Locate the cell with the specified text and output its (x, y) center coordinate. 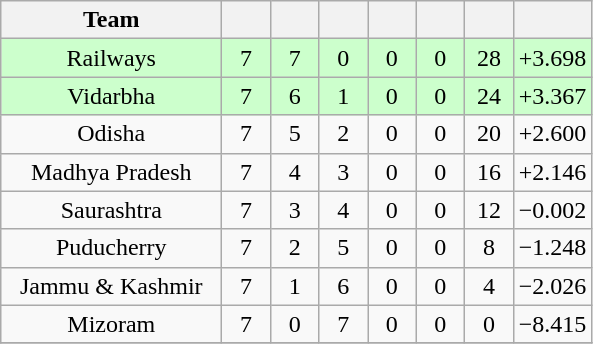
Mizoram (112, 324)
−0.002 (552, 210)
Saurashtra (112, 210)
Odisha (112, 134)
28 (490, 58)
Vidarbha (112, 96)
Team (112, 20)
Railways (112, 58)
Madhya Pradesh (112, 172)
−8.415 (552, 324)
Jammu & Kashmir (112, 286)
+2.600 (552, 134)
24 (490, 96)
12 (490, 210)
+2.146 (552, 172)
20 (490, 134)
−2.026 (552, 286)
+3.367 (552, 96)
−1.248 (552, 248)
+3.698 (552, 58)
Puducherry (112, 248)
16 (490, 172)
8 (490, 248)
